For the text-containing cell, return its midpoint in (x, y) coordinate format. 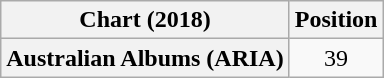
Position (336, 20)
Australian Albums (ARIA) (145, 58)
Chart (2018) (145, 20)
39 (336, 58)
